Scan for the cell matching the given text and deliver its (x, y) coordinate at center. 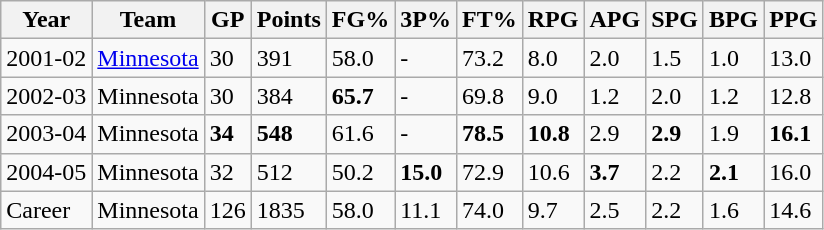
9.7 (553, 210)
Career (46, 210)
3.7 (615, 172)
61.6 (360, 134)
2.5 (615, 210)
74.0 (489, 210)
9.0 (553, 96)
APG (615, 20)
1.9 (733, 134)
65.7 (360, 96)
1835 (288, 210)
1.6 (733, 210)
Team (148, 20)
73.2 (489, 58)
10.8 (553, 134)
72.9 (489, 172)
BPG (733, 20)
8.0 (553, 58)
11.1 (426, 210)
69.8 (489, 96)
391 (288, 58)
384 (288, 96)
12.8 (794, 96)
FT% (489, 20)
2.1 (733, 172)
32 (228, 172)
PPG (794, 20)
RPG (553, 20)
2003-04 (46, 134)
Points (288, 20)
512 (288, 172)
FG% (360, 20)
14.6 (794, 210)
Year (46, 20)
16.1 (794, 134)
13.0 (794, 58)
548 (288, 134)
34 (228, 134)
10.6 (553, 172)
2002-03 (46, 96)
2001-02 (46, 58)
GP (228, 20)
3P% (426, 20)
50.2 (360, 172)
1.0 (733, 58)
1.5 (675, 58)
SPG (675, 20)
78.5 (489, 134)
2004-05 (46, 172)
16.0 (794, 172)
126 (228, 210)
15.0 (426, 172)
